For the text-containing cell, return its midpoint in (X, Y) coordinate format. 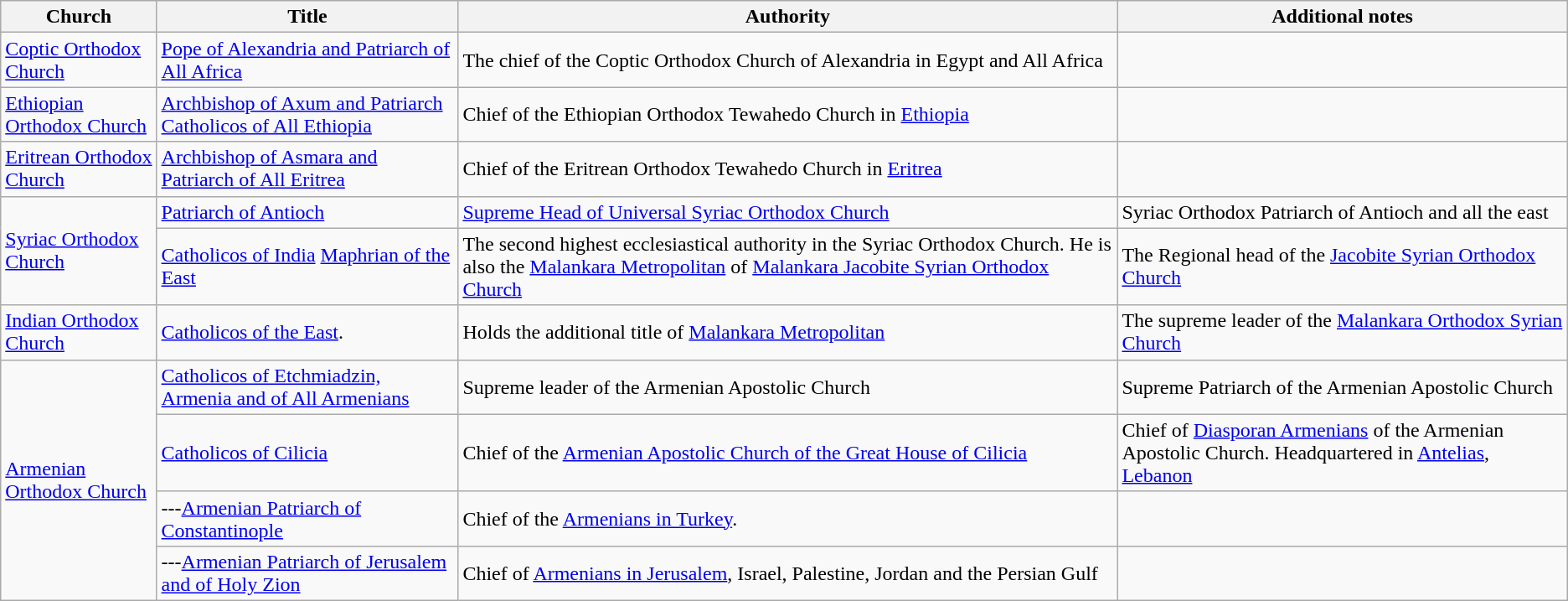
Chief of the Ethiopian Orthodox Tewahedo Church in Ethiopia (787, 114)
Catholicos of the East. (307, 332)
Indian Orthodox Church (79, 332)
Authority (787, 17)
Chief of Armenians in Jerusalem, Israel, Palestine, Jordan and the Persian Gulf (787, 573)
Catholicos of Cilicia (307, 453)
Supreme Patriarch of the Armenian Apostolic Church (1342, 387)
Archbishop of Axum and Patriarch Catholicos of All Ethiopia (307, 114)
Supreme leader of the Armenian Apostolic Church (787, 387)
---Armenian Patriarch of Constantinople (307, 518)
Catholicos of India Maphrian of the East (307, 267)
The supreme leader of the Malankara Orthodox Syrian Church (1342, 332)
---Armenian Patriarch of Jerusalem and of Holy Zion (307, 573)
Catholicos of Etchmiadzin, Armenia and of All Armenians (307, 387)
Additional notes (1342, 17)
Armenian Orthodox Church (79, 479)
Archbishop of Asmara and Patriarch of All Eritrea (307, 169)
Pope of Alexandria and Patriarch of All Africa (307, 60)
The Regional head of the Jacobite Syrian Orthodox Church (1342, 267)
Eritrean Orthodox Church (79, 169)
Chief of the Eritrean Orthodox Tewahedo Church in Eritrea (787, 169)
The chief of the Coptic Orthodox Church of Alexandria in Egypt and All Africa (787, 60)
Chief of the Armenian Apostolic Church of the Great House of Cilicia (787, 453)
Ethiopian Orthodox Church (79, 114)
Holds the additional title of Malankara Metropolitan (787, 332)
Supreme Head of Universal Syriac Orthodox Church (787, 212)
Church (79, 17)
Syriac Orthodox Church (79, 251)
Chief of the Armenians in Turkey. (787, 518)
Coptic Orthodox Church (79, 60)
Title (307, 17)
Syriac Orthodox Patriarch of Antioch and all the east (1342, 212)
Chief of Diasporan Armenians of the Armenian Apostolic Church. Headquartered in Antelias, Lebanon (1342, 453)
Patriarch of Antioch (307, 212)
